Extract the (x, y) coordinate from the center of the cell holding the provided text.  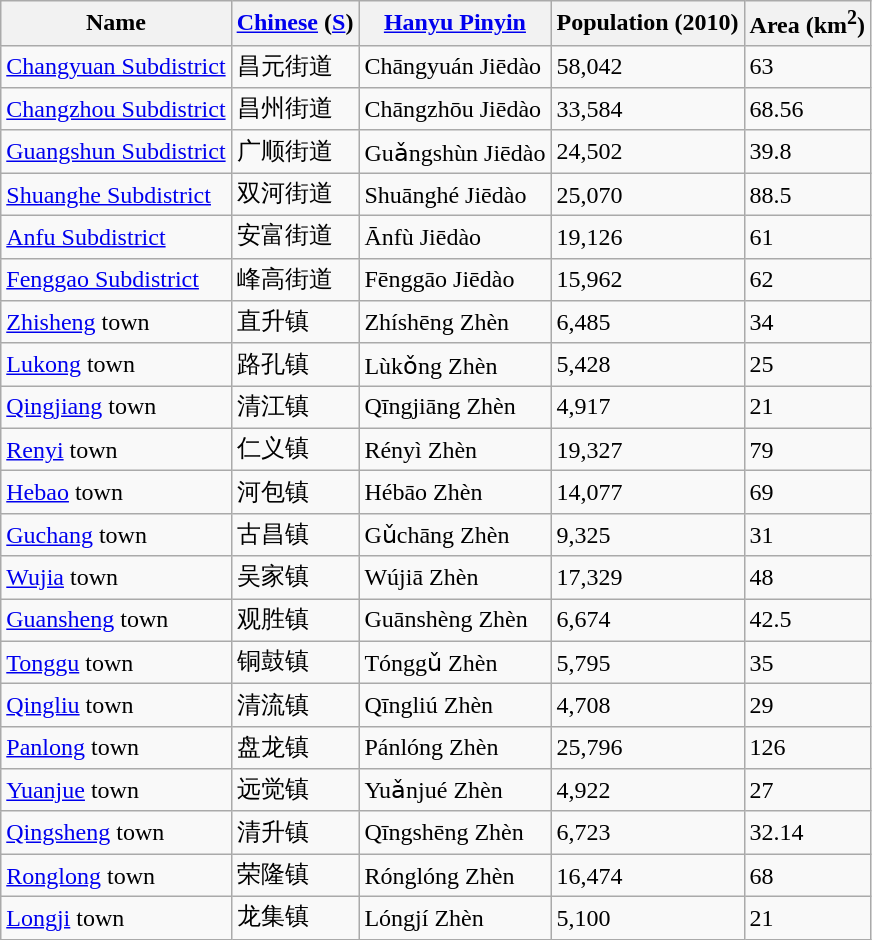
Lóngjí Zhèn (455, 918)
27 (808, 790)
126 (808, 748)
Wujia town (116, 578)
Guangshun Subdistrict (116, 152)
61 (808, 238)
Gǔchāng Zhèn (455, 534)
29 (808, 706)
Hébāo Zhèn (455, 492)
Anfu Subdistrict (116, 238)
Zhisheng town (116, 322)
Hebao town (116, 492)
39.8 (808, 152)
Yuǎnjué Zhèn (455, 790)
Qīngshēng Zhèn (455, 832)
Qingsheng town (116, 832)
Guchang town (116, 534)
5,795 (648, 662)
Wújiā Zhèn (455, 578)
Qingjiang town (116, 408)
Guǎngshùn Jiēdào (455, 152)
Chinese (S) (295, 24)
路孔镇 (295, 364)
观胜镇 (295, 620)
Changzhou Subdistrict (116, 110)
昌州街道 (295, 110)
盘龙镇 (295, 748)
清江镇 (295, 408)
4,922 (648, 790)
Chāngzhōu Jiēdào (455, 110)
铜鼓镇 (295, 662)
Longji town (116, 918)
Rényì Zhèn (455, 450)
4,708 (648, 706)
16,474 (648, 876)
吴家镇 (295, 578)
荣隆镇 (295, 876)
古昌镇 (295, 534)
Area (km2) (808, 24)
5,428 (648, 364)
Fenggao Subdistrict (116, 280)
58,042 (648, 66)
62 (808, 280)
Name (116, 24)
Guānshèng Zhèn (455, 620)
6,723 (648, 832)
直升镇 (295, 322)
9,325 (648, 534)
Yuanjue town (116, 790)
19,327 (648, 450)
Lùkǒng Zhèn (455, 364)
48 (808, 578)
Shuanghe Subdistrict (116, 194)
Shuānghé Jiēdào (455, 194)
Qingliu town (116, 706)
Ronglong town (116, 876)
昌元街道 (295, 66)
Chāngyuán Jiēdào (455, 66)
峰高街道 (295, 280)
Tónggǔ Zhèn (455, 662)
Changyuan Subdistrict (116, 66)
广顺街道 (295, 152)
25 (808, 364)
14,077 (648, 492)
32.14 (808, 832)
Hanyu Pinyin (455, 24)
Pánlóng Zhèn (455, 748)
34 (808, 322)
6,674 (648, 620)
88.5 (808, 194)
双河街道 (295, 194)
15,962 (648, 280)
5,100 (648, 918)
68 (808, 876)
Panlong town (116, 748)
Qīngliú Zhèn (455, 706)
Zhíshēng Zhèn (455, 322)
Fēnggāo Jiēdào (455, 280)
25,070 (648, 194)
安富街道 (295, 238)
Renyi town (116, 450)
清流镇 (295, 706)
仁义镇 (295, 450)
68.56 (808, 110)
33,584 (648, 110)
35 (808, 662)
Tonggu town (116, 662)
19,126 (648, 238)
69 (808, 492)
6,485 (648, 322)
清升镇 (295, 832)
25,796 (648, 748)
Guansheng town (116, 620)
79 (808, 450)
17,329 (648, 578)
Rónglóng Zhèn (455, 876)
河包镇 (295, 492)
Ānfù Jiēdào (455, 238)
42.5 (808, 620)
远觉镇 (295, 790)
4,917 (648, 408)
Population (2010) (648, 24)
Lukong town (116, 364)
Qīngjiāng Zhèn (455, 408)
龙集镇 (295, 918)
24,502 (648, 152)
63 (808, 66)
31 (808, 534)
